Pinpoint the cell where the given text exists, returning its [x, y] midpoint coordinate. 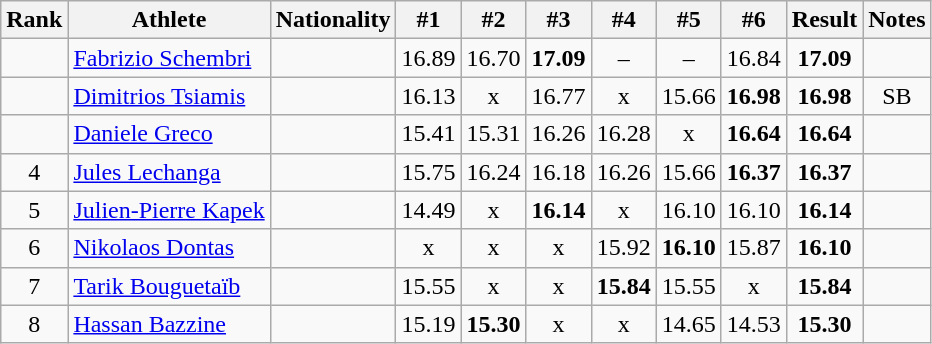
SB [897, 96]
15.87 [754, 248]
5 [34, 210]
15.92 [624, 248]
Fabrizio Schembri [169, 58]
#4 [624, 20]
7 [34, 286]
#1 [428, 20]
#3 [558, 20]
4 [34, 172]
Julien-Pierre Kapek [169, 210]
16.70 [494, 58]
Tarik Bouguetaïb [169, 286]
14.53 [754, 324]
15.31 [494, 134]
16.77 [558, 96]
15.75 [428, 172]
Athlete [169, 20]
Notes [897, 20]
14.49 [428, 210]
#2 [494, 20]
15.19 [428, 324]
Nationality [333, 20]
Nikolaos Dontas [169, 248]
16.84 [754, 58]
8 [34, 324]
16.18 [558, 172]
16.28 [624, 134]
Result [824, 20]
14.65 [688, 324]
Daniele Greco [169, 134]
6 [34, 248]
Dimitrios Tsiamis [169, 96]
16.89 [428, 58]
16.24 [494, 172]
16.13 [428, 96]
Rank [34, 20]
#5 [688, 20]
Jules Lechanga [169, 172]
15.41 [428, 134]
Hassan Bazzine [169, 324]
#6 [754, 20]
